Scan for the cell matching the given text and deliver its (x, y) coordinate at center. 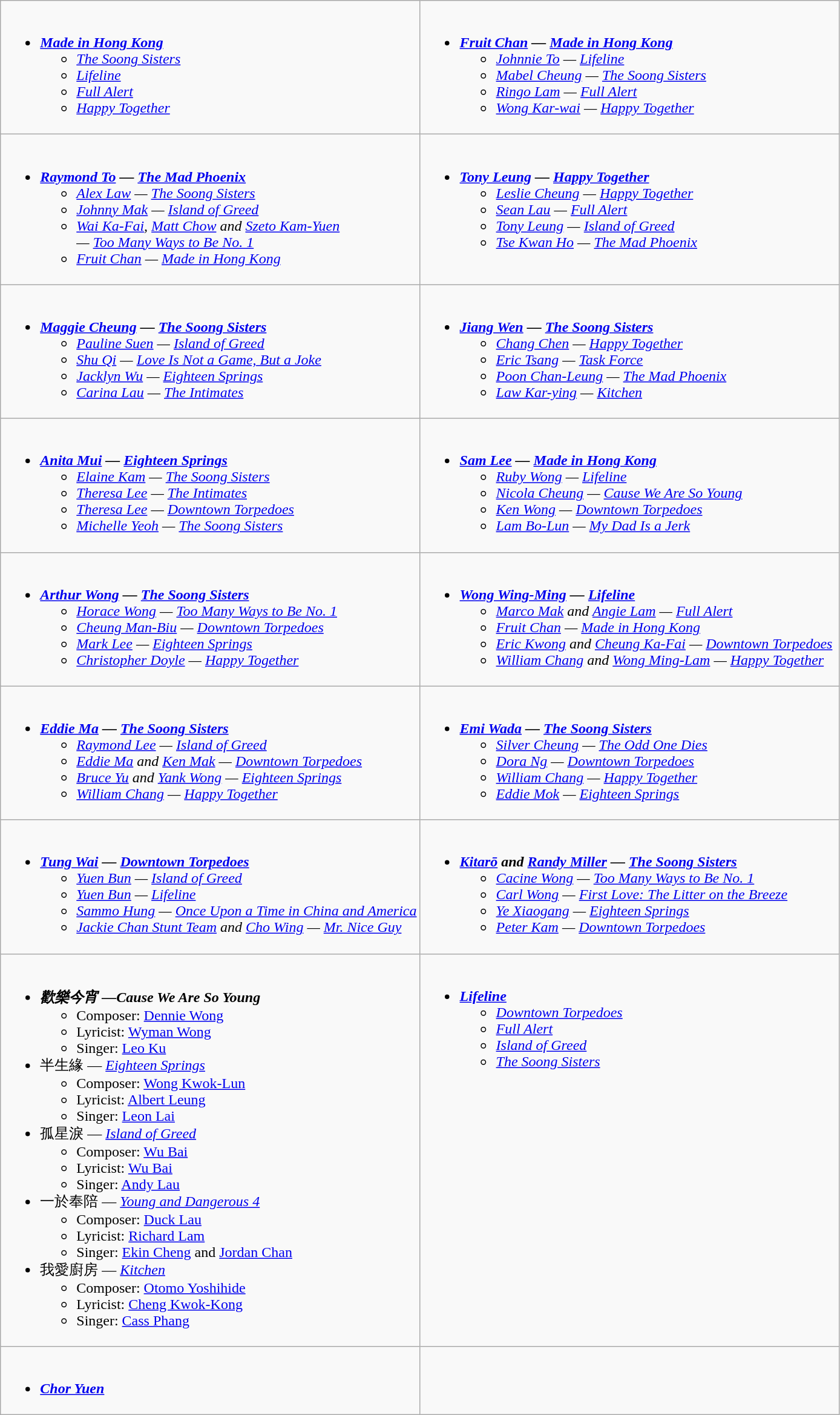
Jiang Wen — The Soong SistersChang Chen — Happy TogetherEric Tsang — Task ForcePoon Chan-Leung — The Mad PhoenixLaw Kar-ying — Kitchen (629, 351)
Emi Wada — The Soong SistersSilver Cheung — The Odd One DiesDora Ng — Downtown TorpedoesWilliam Chang — Happy TogetherEddie Mok — Eighteen Springs (629, 753)
Chor Yuen (211, 1380)
Tony Leung — Happy TogetherLeslie Cheung — Happy TogetherSean Lau — Full AlertTony Leung — Island of GreedTse Kwan Ho — The Mad Phoenix (629, 209)
LifelineDowntown TorpedoesFull AlertIsland of GreedThe Soong Sisters (629, 1150)
Sam Lee — Made in Hong KongRuby Wong — LifelineNicola Cheung — Cause We Are So YoungKen Wong — Downtown TorpedoesLam Bo-Lun — My Dad Is a Jerk (629, 486)
Fruit Chan — Made in Hong KongJohnnie To — LifelineMabel Cheung — The Soong SistersRingo Lam — Full AlertWong Kar-wai — Happy Together (629, 68)
Made in Hong KongThe Soong SistersLifelineFull AlertHappy Together (211, 68)
